Detect which cell encompasses the target text, then output its [X, Y] center coordinate. 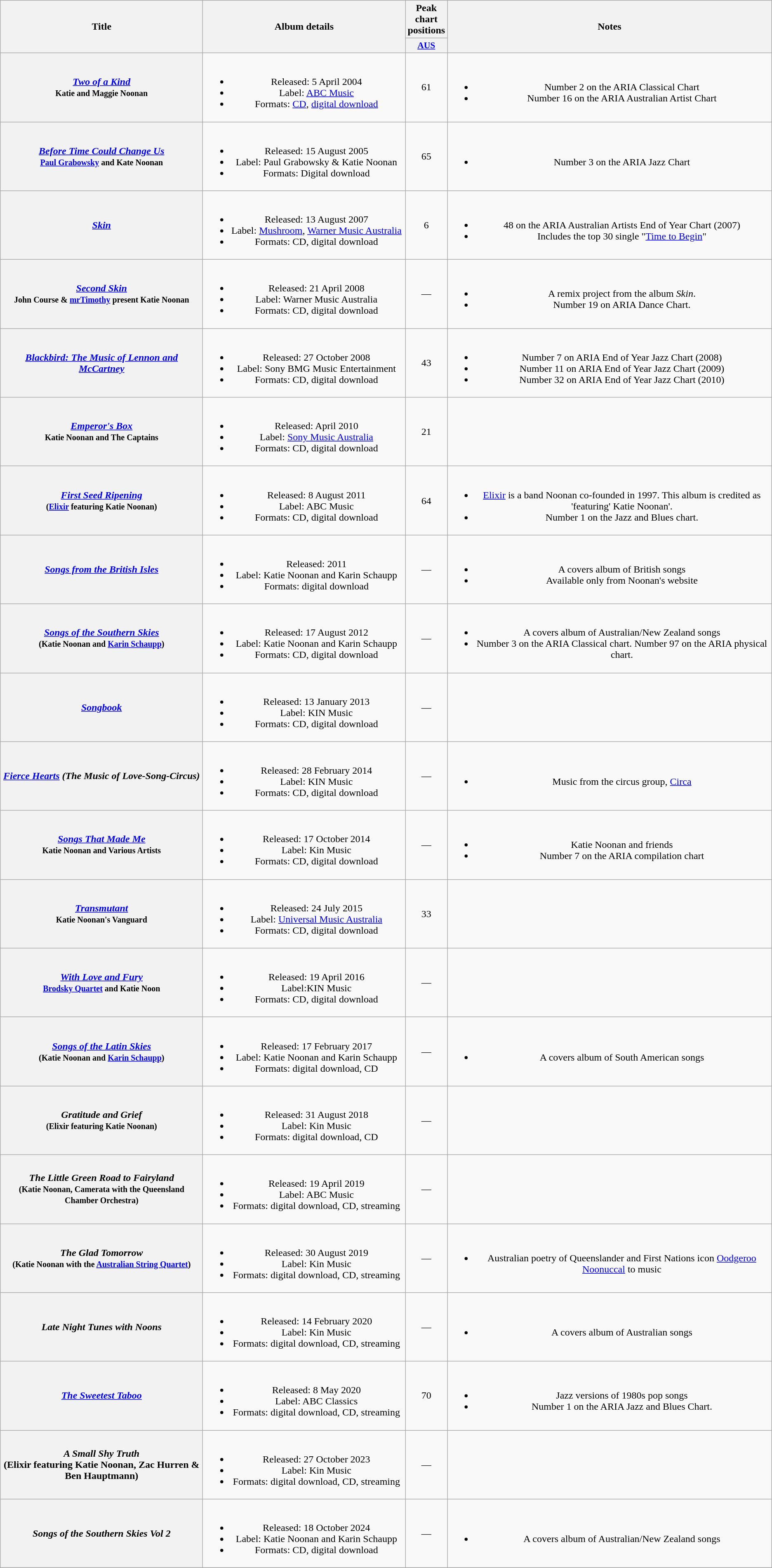
Two of a Kind Katie and Maggie Noonan [101, 87]
21 [426, 432]
Music from the circus group, Circa [610, 776]
Number 3 on the ARIA Jazz Chart [610, 157]
Emperor's Box Katie Noonan and The Captains [101, 432]
Released: 18 October 2024Label: Katie Noonan and Karin SchauppFormats: CD, digital download [304, 1533]
Released: 5 April 2004Label: ABC MusicFormats: CD, digital download [304, 87]
Late Night Tunes with Noons [101, 1327]
6 [426, 225]
Released: 27 October 2008Label: Sony BMG Music EntertainmentFormats: CD, digital download [304, 363]
Australian poetry of Queenslander and First Nations icon Oodgeroo Noonuccal to music [610, 1258]
43 [426, 363]
A covers album of Australian/New Zealand songs [610, 1533]
Skin [101, 225]
Released: 8 August 2011Label: ABC MusicFormats: CD, digital download [304, 500]
Fierce Hearts (The Music of Love-Song-Circus) [101, 776]
Number 7 on ARIA End of Year Jazz Chart (2008)Number 11 on ARIA End of Year Jazz Chart (2009)Number 32 on ARIA End of Year Jazz Chart (2010) [610, 363]
A covers album of Australian/New Zealand songsNumber 3 on the ARIA Classical chart. Number 97 on the ARIA physical chart. [610, 638]
Songs of the Southern Skies Vol 2 [101, 1533]
Katie Noonan and friendsNumber 7 on the ARIA compilation chart [610, 845]
Notes [610, 27]
A remix project from the album Skin.Number 19 on ARIA Dance Chart. [610, 294]
Transmutant Katie Noonan's Vanguard [101, 913]
A covers album of Australian songs [610, 1327]
Before Time Could Change Us Paul Grabowsky and Kate Noonan [101, 157]
Elixir is a band Noonan co-founded in 1997. This album is credited as 'featuring' Katie Noonan'.Number 1 on the Jazz and Blues chart. [610, 500]
The Sweetest Taboo [101, 1396]
Songs of the Southern Skies(Katie Noonan and Karin Schaupp) [101, 638]
Songs That Made Me Katie Noonan and Various Artists [101, 845]
61 [426, 87]
48 on the ARIA Australian Artists End of Year Chart (2007)Includes the top 30 single "Time to Begin" [610, 225]
Released: 13 January 2013Label: KIN MusicFormats: CD, digital download [304, 707]
With Love and Fury Brodsky Quartet and Katie Noon [101, 983]
70 [426, 1396]
Songbook [101, 707]
AUS [426, 46]
Number 2 on the ARIA Classical ChartNumber 16 on the ARIA Australian Artist Chart [610, 87]
Released: 13 August 2007Label: Mushroom, Warner Music AustraliaFormats: CD, digital download [304, 225]
64 [426, 500]
Released: 21 April 2008Label: Warner Music AustraliaFormats: CD, digital download [304, 294]
Songs from the British Isles [101, 570]
Released: 14 February 2020Label: Kin MusicFormats: digital download, CD, streaming [304, 1327]
Released: 17 August 2012Label: Katie Noonan and Karin SchauppFormats: CD, digital download [304, 638]
Released: April 2010Label: Sony Music AustraliaFormats: CD, digital download [304, 432]
Released: 30 August 2019Label: Kin MusicFormats: digital download, CD, streaming [304, 1258]
Released: 24 July 2015Label: Universal Music AustraliaFormats: CD, digital download [304, 913]
Title [101, 27]
Second Skin John Course & mrTimothy present Katie Noonan [101, 294]
A covers album of British songsAvailable only from Noonan's website [610, 570]
First Seed Ripening (Elixir featuring Katie Noonan) [101, 500]
Released: 8 May 2020Label: ABC ClassicsFormats: digital download, CD, streaming [304, 1396]
Released: 2011Label: Katie Noonan and Karin SchauppFormats: digital download [304, 570]
The Little Green Road to Fairyland(Katie Noonan, Camerata with the Queensland Chamber Orchestra) [101, 1189]
33 [426, 913]
The Glad Tomorrow(Katie Noonan with the Australian String Quartet) [101, 1258]
Gratitude and Grief(Elixir featuring Katie Noonan) [101, 1120]
A Small Shy Truth (Elixir featuring Katie Noonan, Zac Hurren & Ben Hauptmann) [101, 1465]
A covers album of South American songs [610, 1051]
Album details [304, 27]
Peak chart positions [426, 19]
Released: 15 August 2005Label: Paul Grabowsky & Katie NoonanFormats: Digital download [304, 157]
65 [426, 157]
Released: 27 October 2023Label: Kin MusicFormats: digital download, CD, streaming [304, 1465]
Released: 17 October 2014Label: Kin MusicFormats: CD, digital download [304, 845]
Released: 19 April 2019Label: ABC MusicFormats: digital download, CD, streaming [304, 1189]
Jazz versions of 1980s pop songsNumber 1 on the ARIA Jazz and Blues Chart. [610, 1396]
Songs of the Latin Skies(Katie Noonan and Karin Schaupp) [101, 1051]
Blackbird: The Music of Lennon and McCartney [101, 363]
Released: 28 February 2014Label: KIN MusicFormats: CD, digital download [304, 776]
Released: 17 February 2017Label: Katie Noonan and Karin SchauppFormats: digital download, CD [304, 1051]
Released: 31 August 2018Label: Kin MusicFormats: digital download, CD [304, 1120]
Released: 19 April 2016Label:KIN MusicFormats: CD, digital download [304, 983]
